Locate the cell with the specified text and output its (x, y) center coordinate. 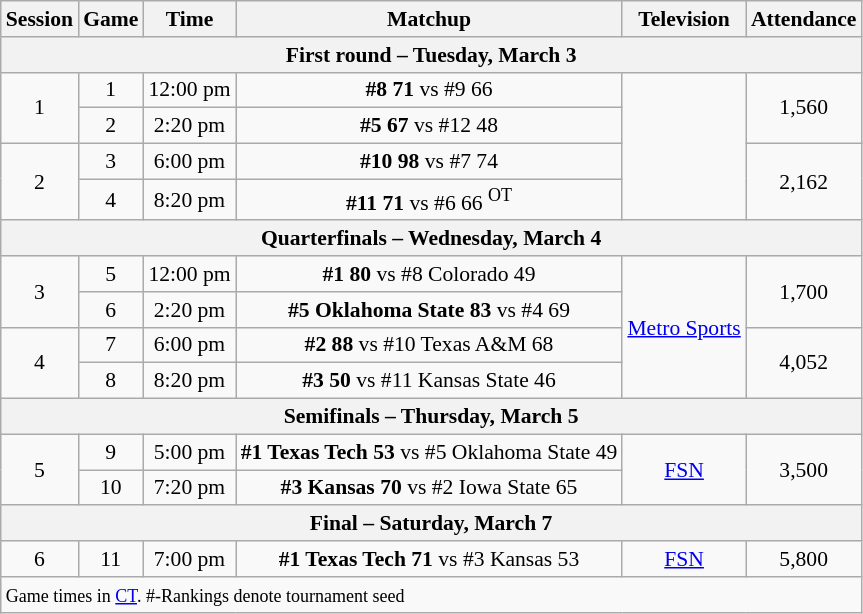
1,700 (804, 292)
9 (110, 452)
Final – Saturday, March 7 (432, 524)
4,052 (804, 362)
7 (110, 345)
5,800 (804, 559)
#1 Texas Tech 71 vs #3 Kansas 53 (430, 559)
#1 Texas Tech 53 vs #5 Oklahoma State 49 (430, 452)
8 (110, 381)
10 (110, 488)
Session (40, 19)
Attendance (804, 19)
7:00 pm (189, 559)
#1 80 vs #8 Colorado 49 (430, 274)
#3 Kansas 70 vs #2 Iowa State 65 (430, 488)
Semifinals – Thursday, March 5 (432, 417)
11 (110, 559)
#2 88 vs #10 Texas A&M 68 (430, 345)
Television (684, 19)
#3 50 vs #11 Kansas State 46 (430, 381)
#5 67 vs #12 48 (430, 126)
5:00 pm (189, 452)
Matchup (430, 19)
Game (110, 19)
#8 71 vs #9 66 (430, 90)
Game times in CT. #-Rankings denote tournament seed (432, 595)
2,162 (804, 182)
3,500 (804, 470)
1,560 (804, 108)
Quarterfinals – Wednesday, March 4 (432, 239)
#10 98 vs #7 74 (430, 162)
First round – Tuesday, March 3 (432, 55)
7:20 pm (189, 488)
Time (189, 19)
Metro Sports (684, 327)
#5 Oklahoma State 83 vs #4 69 (430, 310)
#11 71 vs #6 66 OT (430, 200)
